Find where the given text appears and provide that cell's center as (X, Y) coordinate. 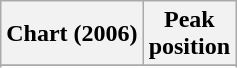
Peakposition (189, 34)
Chart (2006) (72, 34)
